From the cell containing the given text, extract its center point as (x, y) coordinate. 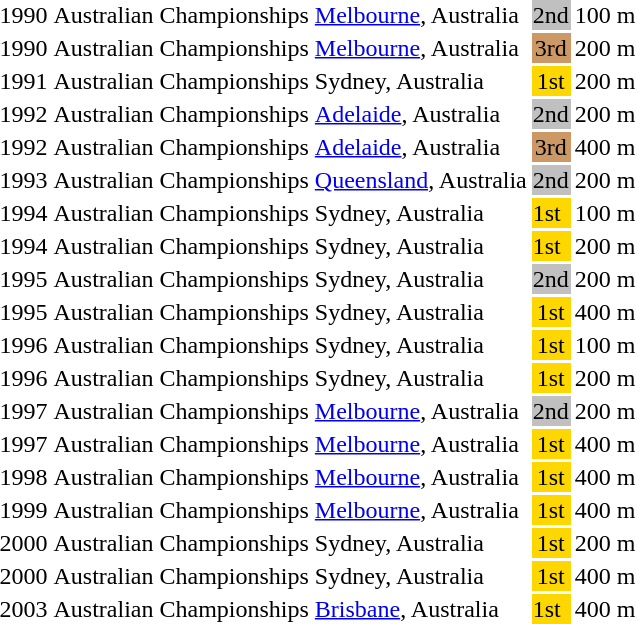
Brisbane, Australia (420, 609)
Queensland, Australia (420, 180)
